For the text-containing cell, return its midpoint in [x, y] coordinate format. 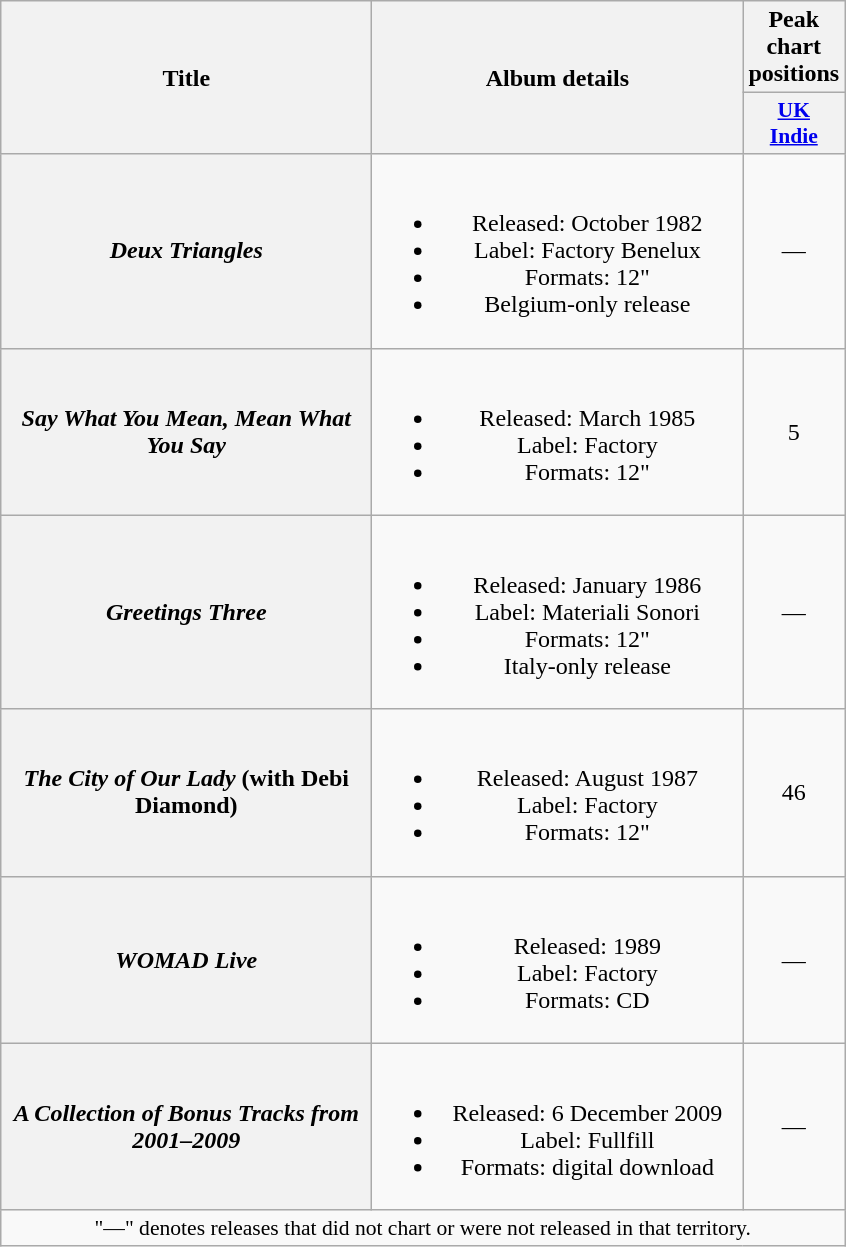
Title [186, 78]
UKIndie [794, 124]
Deux Triangles [186, 251]
"—" denotes releases that did not chart or were not released in that territory. [423, 1228]
Peak chart positions [794, 47]
5 [794, 432]
Say What You Mean, Mean What You Say [186, 432]
Released: 6 December 2009Label: FullfillFormats: digital download [558, 1126]
WOMAD Live [186, 960]
46 [794, 792]
Released: 1989Label: FactoryFormats: CD [558, 960]
Album details [558, 78]
The City of Our Lady (with Debi Diamond) [186, 792]
Released: March 1985Label: FactoryFormats: 12" [558, 432]
Greetings Three [186, 612]
A Collection of Bonus Tracks from 2001–2009 [186, 1126]
Released: August 1987Label: FactoryFormats: 12" [558, 792]
Released: October 1982Label: Factory BeneluxFormats: 12"Belgium-only release [558, 251]
Released: January 1986Label: Materiali SonoriFormats: 12"Italy-only release [558, 612]
